Search for the cell housing the specified text and yield its (x, y) center coordinate. 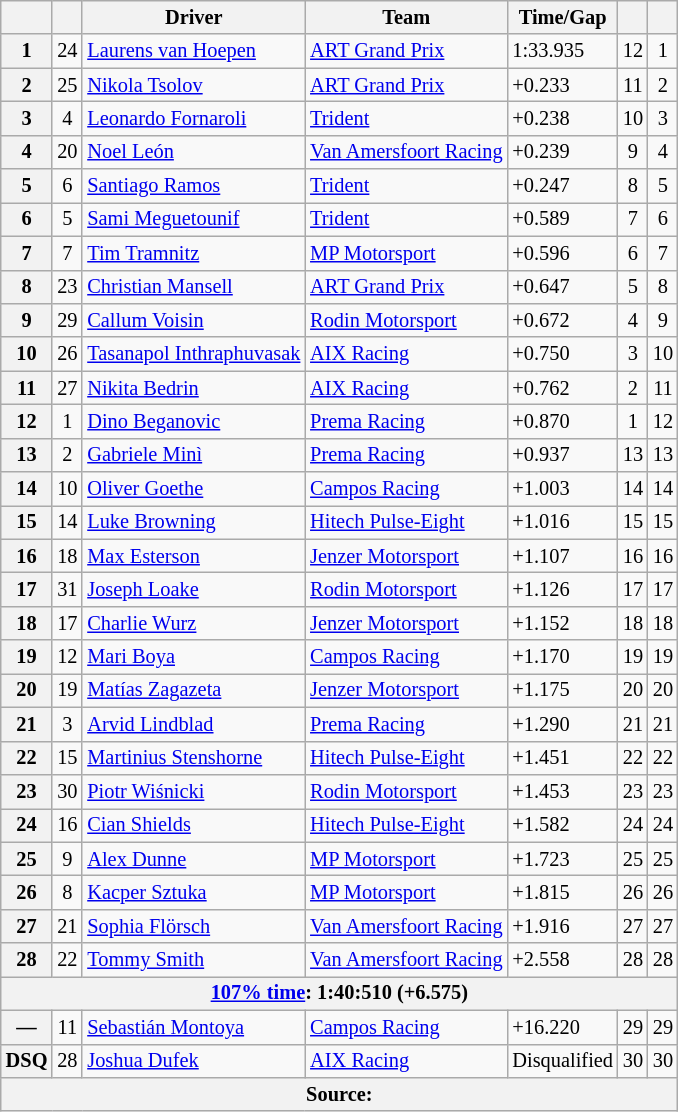
Alex Dunne (194, 859)
+2.558 (562, 960)
+1.016 (562, 522)
Cian Shields (194, 825)
+0.589 (562, 219)
+0.238 (562, 118)
Sami Meguetounif (194, 219)
Arvid Lindblad (194, 724)
+1.723 (562, 859)
+1.003 (562, 489)
+1.175 (562, 690)
31 (67, 589)
+1.107 (562, 556)
+0.937 (562, 455)
Callum Voisin (194, 320)
1:33.935 (562, 51)
Disqualified (562, 1061)
+1.451 (562, 758)
+0.762 (562, 388)
+0.647 (562, 287)
+1.916 (562, 926)
+1.152 (562, 623)
+0.239 (562, 152)
Nikola Tsolov (194, 85)
+0.672 (562, 320)
Tim Tramnitz (194, 253)
Time/Gap (562, 17)
+0.870 (562, 421)
+1.290 (562, 724)
+16.220 (562, 1027)
Piotr Wiśnicki (194, 791)
Christian Mansell (194, 287)
+1.453 (562, 791)
Oliver Goethe (194, 489)
Tommy Smith (194, 960)
+1.126 (562, 589)
Charlie Wurz (194, 623)
Tasanapol Inthraphuvasak (194, 354)
+0.247 (562, 186)
Sophia Flörsch (194, 926)
+0.750 (562, 354)
+0.596 (562, 253)
107% time: 1:40:510 (+6.575) (340, 993)
Team (406, 17)
Martinius Stenshorne (194, 758)
Noel León (194, 152)
Driver (194, 17)
Dino Beganovic (194, 421)
Sebastián Montoya (194, 1027)
Matías Zagazeta (194, 690)
+1.582 (562, 825)
Joshua Dufek (194, 1061)
Laurens van Hoepen (194, 51)
DSQ (27, 1061)
Source: (340, 1094)
Luke Browning (194, 522)
+0.233 (562, 85)
Kacper Sztuka (194, 892)
Gabriele Minì (194, 455)
Mari Boya (194, 657)
+1.815 (562, 892)
Leonardo Fornaroli (194, 118)
Santiago Ramos (194, 186)
Joseph Loake (194, 589)
Nikita Bedrin (194, 388)
Max Esterson (194, 556)
+1.170 (562, 657)
— (27, 1027)
